Identify which cell holds the provided text, then report its (X, Y) central coordinate. 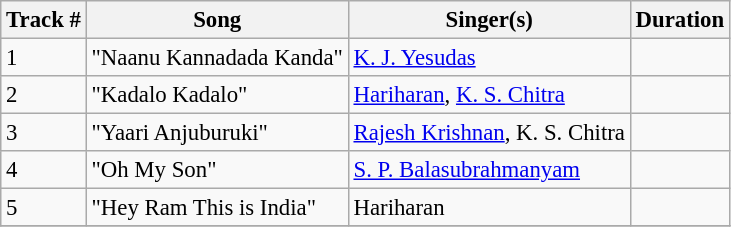
Track # (44, 20)
"Yaari Anjuburuki" (217, 133)
5 (44, 208)
Duration (680, 20)
"Oh My Son" (217, 170)
Rajesh Krishnan, K. S. Chitra (489, 133)
Singer(s) (489, 20)
"Hey Ram This is India" (217, 208)
"Kadalo Kadalo" (217, 95)
Hariharan (489, 208)
3 (44, 133)
2 (44, 95)
Song (217, 20)
"Naanu Kannadada Kanda" (217, 58)
K. J. Yesudas (489, 58)
S. P. Balasubrahmanyam (489, 170)
4 (44, 170)
Hariharan, K. S. Chitra (489, 95)
1 (44, 58)
